Pinpoint the cell where the given text exists, returning its [X, Y] midpoint coordinate. 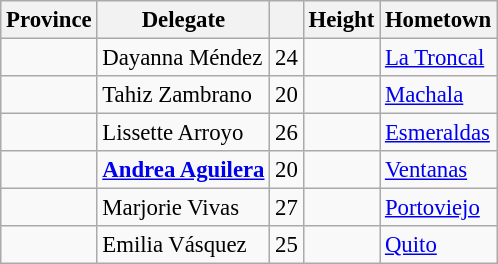
Ventanas [438, 170]
Portoviejo [438, 208]
Height [341, 20]
Machala [438, 95]
Delegate [184, 20]
26 [286, 133]
Dayanna Méndez [184, 58]
25 [286, 245]
Hometown [438, 20]
27 [286, 208]
Emilia Vásquez [184, 245]
Province [49, 20]
Lissette Arroyo [184, 133]
Marjorie Vivas [184, 208]
Quito [438, 245]
Tahiz Zambrano [184, 95]
Esmeraldas [438, 133]
24 [286, 58]
La Troncal [438, 58]
Andrea Aguilera [184, 170]
